Locate the cell with the specified text and output its [x, y] center coordinate. 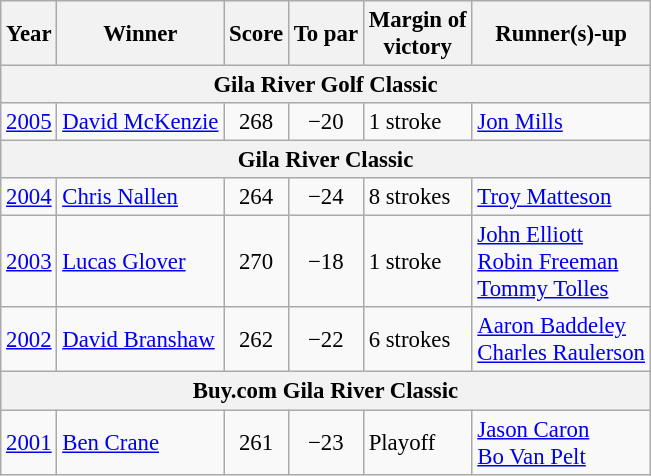
Buy.com Gila River Classic [326, 391]
Gila River Golf Classic [326, 85]
Margin ofvictory [418, 34]
Jon Mills [561, 122]
2004 [29, 197]
Score [256, 34]
Ben Crane [140, 442]
264 [256, 197]
John Elliott Robin Freeman Tommy Tolles [561, 262]
261 [256, 442]
268 [256, 122]
−18 [326, 262]
David McKenzie [140, 122]
−24 [326, 197]
−22 [326, 340]
Year [29, 34]
Runner(s)-up [561, 34]
2001 [29, 442]
6 strokes [418, 340]
270 [256, 262]
To par [326, 34]
2005 [29, 122]
Playoff [418, 442]
2002 [29, 340]
−20 [326, 122]
2003 [29, 262]
Gila River Classic [326, 160]
Winner [140, 34]
8 strokes [418, 197]
262 [256, 340]
Aaron Baddeley Charles Raulerson [561, 340]
Troy Matteson [561, 197]
David Branshaw [140, 340]
Chris Nallen [140, 197]
Jason Caron Bo Van Pelt [561, 442]
−23 [326, 442]
Lucas Glover [140, 262]
